Detect which cell encompasses the target text, then output its [x, y] center coordinate. 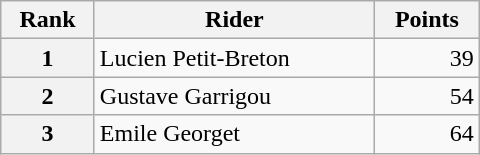
Points [428, 20]
64 [428, 134]
Rider [234, 20]
Gustave Garrigou [234, 96]
1 [48, 58]
Emile Georget [234, 134]
Lucien Petit-Breton [234, 58]
2 [48, 96]
3 [48, 134]
Rank [48, 20]
54 [428, 96]
39 [428, 58]
